Identify which cell holds the provided text, then report its (X, Y) central coordinate. 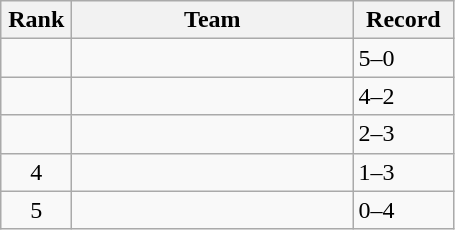
5–0 (404, 58)
1–3 (404, 172)
4–2 (404, 96)
Rank (36, 20)
Record (404, 20)
2–3 (404, 134)
0–4 (404, 210)
5 (36, 210)
Team (212, 20)
4 (36, 172)
